Pinpoint the cell where the given text exists, returning its (X, Y) midpoint coordinate. 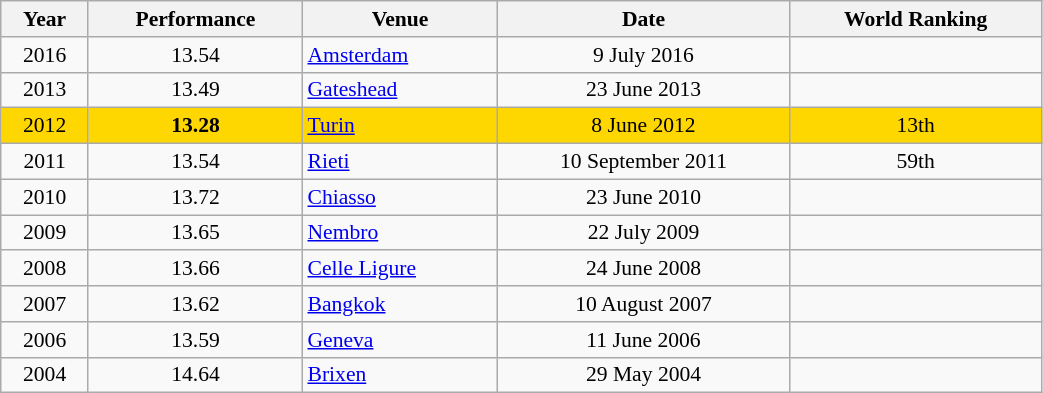
11 June 2006 (644, 340)
13.49 (195, 90)
13.28 (195, 126)
29 May 2004 (644, 375)
14.64 (195, 375)
8 June 2012 (644, 126)
Year (45, 19)
Amsterdam (400, 55)
Gateshead (400, 90)
9 July 2016 (644, 55)
2004 (45, 375)
10 August 2007 (644, 304)
23 June 2010 (644, 197)
Venue (400, 19)
Bangkok (400, 304)
13.62 (195, 304)
2010 (45, 197)
2006 (45, 340)
13th (916, 126)
13.66 (195, 269)
Chiasso (400, 197)
Brixen (400, 375)
59th (916, 162)
Nembro (400, 233)
Celle Ligure (400, 269)
2008 (45, 269)
10 September 2011 (644, 162)
13.59 (195, 340)
2009 (45, 233)
2016 (45, 55)
Rieti (400, 162)
World Ranking (916, 19)
2007 (45, 304)
Performance (195, 19)
2012 (45, 126)
2011 (45, 162)
Geneva (400, 340)
13.72 (195, 197)
22 July 2009 (644, 233)
Date (644, 19)
2013 (45, 90)
24 June 2008 (644, 269)
Turin (400, 126)
13.65 (195, 233)
23 June 2013 (644, 90)
